For the text-containing cell, return its midpoint in (x, y) coordinate format. 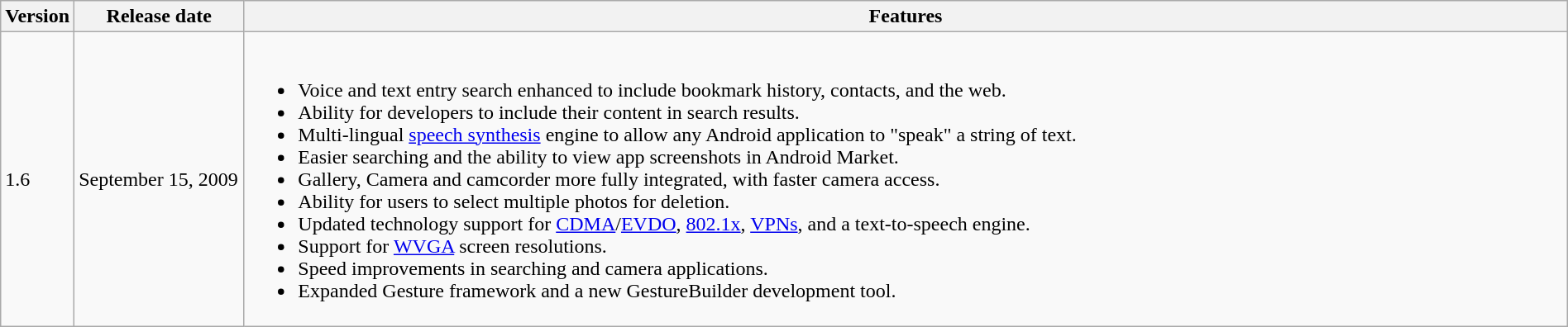
Features (906, 17)
Release date (159, 17)
September 15, 2009 (159, 179)
1.6 (38, 179)
Version (38, 17)
